Locate the cell with the specified text and output its [x, y] center coordinate. 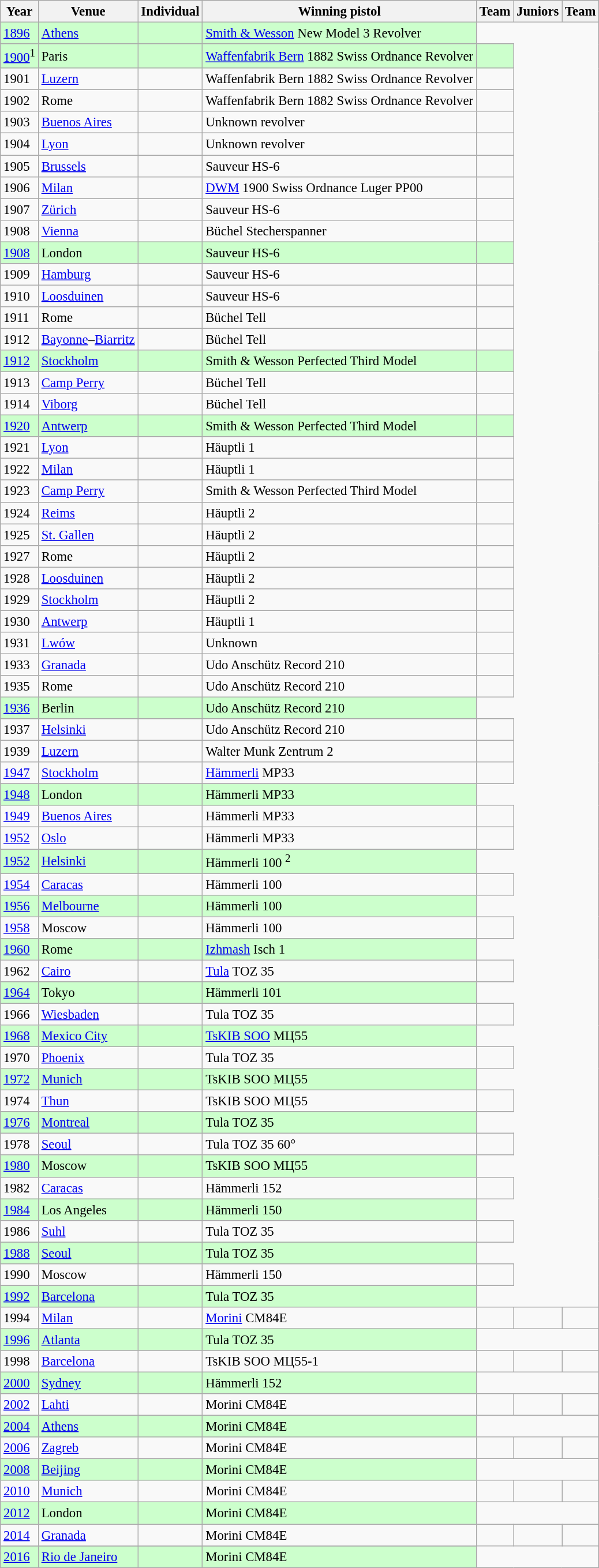
1988 [20, 1253]
2010 [20, 1491]
2012 [20, 1513]
1911 [20, 318]
Oslo [88, 838]
1992 [20, 1296]
Lwów [88, 643]
Unknown [339, 643]
1925 [20, 535]
Wiesbaden [88, 1014]
Winning pistol [339, 12]
1924 [20, 513]
1920 [20, 426]
2000 [20, 1383]
Viborg [88, 404]
Venue [88, 12]
Vienna [88, 231]
1968 [20, 1036]
1956 [20, 906]
2016 [20, 1556]
Rio de Janeiro [88, 1556]
Year [20, 12]
TsKIB SOO MЦ55-1 [339, 1361]
Los Angeles [88, 1210]
1905 [20, 166]
DWM 1900 Swiss Ordnance Luger PP00 [339, 187]
1909 [20, 275]
Montreal [88, 1123]
Berlin [88, 708]
1998 [20, 1361]
1930 [20, 621]
1933 [20, 665]
Mexico City [88, 1036]
1948 [20, 795]
1949 [20, 816]
Suhl [88, 1231]
1903 [20, 123]
1972 [20, 1079]
1954 [20, 884]
Sydney [88, 1383]
1939 [20, 752]
1980 [20, 1166]
Walter Munk Zentrum 2 [339, 752]
Tokyo [88, 993]
1902 [20, 101]
1984 [20, 1210]
Phoenix [88, 1058]
Hamburg [88, 275]
1927 [20, 556]
1931 [20, 643]
19001 [20, 56]
1937 [20, 730]
1922 [20, 470]
Thun [88, 1101]
Zürich [88, 209]
1901 [20, 79]
2004 [20, 1427]
Individual [170, 12]
Lahti [88, 1405]
Hämmerli 100 2 [339, 861]
Atlanta [88, 1340]
1896 [20, 33]
Reims [88, 513]
1966 [20, 1014]
1913 [20, 383]
1904 [20, 144]
Izhmash Isch 1 [339, 950]
2014 [20, 1535]
1923 [20, 492]
1936 [20, 708]
1978 [20, 1145]
Beijing [88, 1470]
Tula TOZ 35 60° [339, 1145]
St. Gallen [88, 535]
1958 [20, 928]
1929 [20, 600]
1960 [20, 950]
Büchel Stecherspanner [339, 231]
1986 [20, 1231]
1994 [20, 1318]
2006 [20, 1448]
1964 [20, 993]
Hämmerli 101 [339, 993]
1982 [20, 1188]
1906 [20, 187]
1928 [20, 578]
2008 [20, 1470]
2002 [20, 1405]
1947 [20, 773]
1974 [20, 1101]
1996 [20, 1340]
1962 [20, 971]
1970 [20, 1058]
Brussels [88, 166]
Paris [88, 56]
1907 [20, 209]
Smith & Wesson New Model 3 Revolver [339, 33]
Melbourne [88, 906]
Juniors [538, 12]
1910 [20, 296]
1914 [20, 404]
Cairo [88, 971]
Bayonne–Biarritz [88, 339]
1990 [20, 1275]
Zagreb [88, 1448]
1935 [20, 687]
1921 [20, 448]
1976 [20, 1123]
